Search for the cell housing the specified text and yield its [x, y] center coordinate. 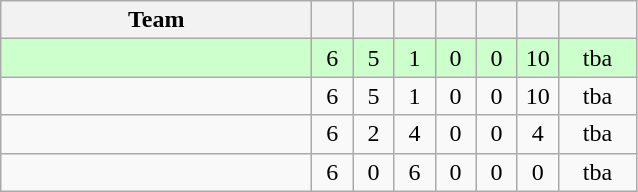
2 [374, 134]
Team [156, 20]
